Identify which cell holds the provided text, then report its (X, Y) central coordinate. 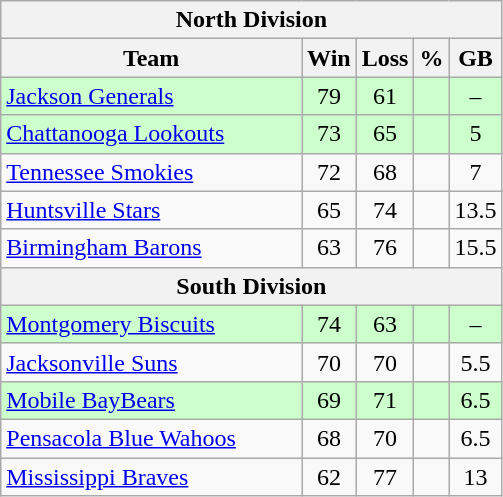
Huntsville Stars (152, 210)
72 (330, 172)
Team (152, 58)
Win (330, 58)
5 (476, 134)
13 (476, 477)
62 (330, 477)
71 (385, 400)
Birmingham Barons (152, 248)
79 (330, 96)
GB (476, 58)
Montgomery Biscuits (152, 324)
69 (330, 400)
73 (330, 134)
Loss (385, 58)
Jacksonville Suns (152, 362)
Chattanooga Lookouts (152, 134)
% (432, 58)
7 (476, 172)
77 (385, 477)
Mississippi Braves (152, 477)
13.5 (476, 210)
76 (385, 248)
Tennessee Smokies (152, 172)
5.5 (476, 362)
North Division (252, 20)
15.5 (476, 248)
Mobile BayBears (152, 400)
Jackson Generals (152, 96)
South Division (252, 286)
61 (385, 96)
Pensacola Blue Wahoos (152, 438)
